Pinpoint the cell where the given text exists, returning its (X, Y) midpoint coordinate. 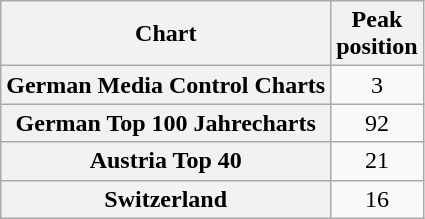
3 (377, 85)
21 (377, 161)
German Media Control Charts (166, 85)
92 (377, 123)
Switzerland (166, 199)
Austria Top 40 (166, 161)
Peakposition (377, 34)
Chart (166, 34)
16 (377, 199)
German Top 100 Jahrecharts (166, 123)
